Find where the given text appears and provide that cell's center as (X, Y) coordinate. 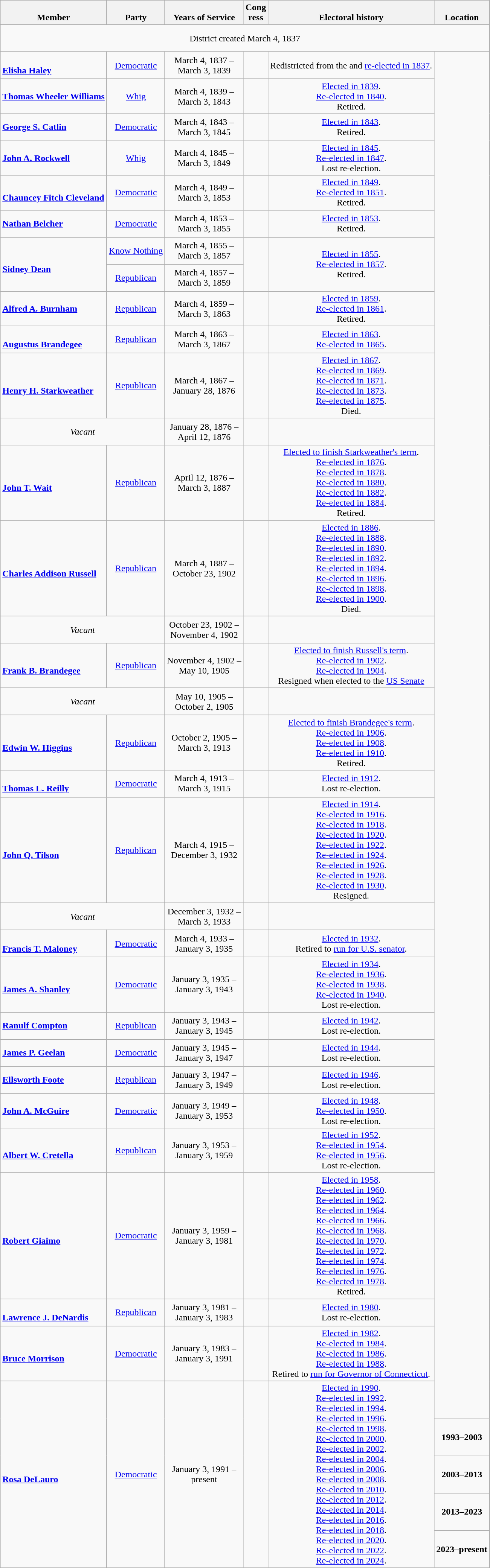
January 28, 1876 –April 12, 1876 (204, 432)
Elected in 1845.Re-elected in 1847.Lost re-election. (351, 158)
John T. Wait (53, 483)
Francis T. Maloney (53, 943)
January 3, 1959 –January 3, 1981 (204, 1236)
March 4, 1915 –December 3, 1932 (204, 850)
March 4, 1845 –March 3, 1849 (204, 158)
March 4, 1863 –March 3, 1867 (204, 339)
Elisha Haley (53, 65)
Elected in 1944.Lost re-election. (351, 1053)
Congress (256, 13)
March 4, 1933 –January 3, 1935 (204, 943)
January 3, 1983 –January 3, 1991 (204, 1354)
Chauncey Fitch Cleveland (53, 193)
Thomas L. Reilly (53, 783)
Elected in 1948.Re-elected in 1950.Lost re-election. (351, 1111)
Party (136, 13)
Thomas Wheeler Williams (53, 96)
Frank B. Brandegee (53, 665)
Elected in 1932.Retired to run for U.S. senator. (351, 943)
Elected in 1952.Re-elected in 1954.Re-elected in 1956.Lost re-election. (351, 1151)
January 3, 1935 –January 3, 1943 (204, 984)
Elected in 1843.Retired. (351, 127)
Alfred A. Burnham (53, 309)
District created March 4, 1837 (245, 38)
Henry H. Starkweather (53, 385)
Edwin W. Higgins (53, 742)
Lawrence J. DeNardis (53, 1312)
March 4, 1839 –March 3, 1843 (204, 96)
January 3, 1991 –present (204, 1474)
Elected in 1863.Re-elected in 1865. (351, 339)
Elected in 1853.Retired. (351, 224)
January 3, 1981 –January 3, 1983 (204, 1312)
Sidney Dean (53, 264)
November 4, 1902 –May 10, 1905 (204, 665)
Bruce Morrison (53, 1354)
Elected in 1859.Re-elected in 1861.Retired. (351, 309)
January 3, 1953 –January 3, 1959 (204, 1151)
Robert Giaimo (53, 1236)
Rosa DeLauro (53, 1474)
Elected to finish Starkweather's term.Re-elected in 1876.Re-elected in 1878.Re-elected in 1880.Re-elected in 1882.Re-elected in 1884.Retired. (351, 483)
Augustus Brandegee (53, 339)
Elected to finish Brandegee's term.Re-elected in 1906.Re-elected in 1908.Re-elected in 1910.Retired. (351, 742)
John Q. Tilson (53, 850)
January 3, 1945 –January 3, 1947 (204, 1053)
January 3, 1949 –January 3, 1953 (204, 1111)
James P. Geelan (53, 1053)
Elected in 1855.Re-elected in 1857.Retired. (351, 264)
John A. McGuire (53, 1111)
March 4, 1853 –March 3, 1855 (204, 224)
Elected in 1982.Re-elected in 1984.Re-elected in 1986.Re-elected in 1988.Retired to run for Governor of Connecticut. (351, 1354)
Years of Service (204, 13)
Elected in 1867.Re-elected in 1869.Re-elected in 1871.Re-elected in 1873.Re-elected in 1875.Died. (351, 385)
John A. Rockwell (53, 158)
March 4, 1843 –March 3, 1845 (204, 127)
Elected in 1946.Lost re-election. (351, 1080)
Elected in 1912.Lost re-election. (351, 783)
Member (53, 13)
Ranulf Compton (53, 1026)
2003–2013 (462, 1474)
October 2, 1905 –March 3, 1913 (204, 742)
2023–present (462, 1549)
December 3, 1932 –March 3, 1933 (204, 916)
George S. Catlin (53, 127)
October 23, 1902 –November 4, 1902 (204, 630)
April 12, 1876 –March 3, 1887 (204, 483)
January 3, 1943 –January 3, 1945 (204, 1026)
2013–2023 (462, 1512)
Charles Addison Russell (53, 568)
Ellsworth Foote (53, 1080)
Nathan Belcher (53, 224)
1993–2003 (462, 1437)
Location (462, 13)
May 10, 1905 –October 2, 1905 (204, 701)
Elected to finish Russell's term.Re-elected in 1902.Re-elected in 1904.Resigned when elected to the US Senate (351, 665)
January 3, 1947 –January 3, 1949 (204, 1080)
Know Nothing (136, 251)
Electoral history (351, 13)
March 4, 1913 –March 3, 1915 (204, 783)
March 4, 1855 –March 3, 1857 (204, 251)
Elected in 1839.Re-elected in 1840.Retired. (351, 96)
Elected in 1934.Re-elected in 1936.Re-elected in 1938.Re-elected in 1940.Lost re-election. (351, 984)
March 4, 1867 –January 28, 1876 (204, 385)
Albert W. Cretella (53, 1151)
James A. Shanley (53, 984)
March 4, 1849 –March 3, 1853 (204, 193)
March 4, 1857 –March 3, 1859 (204, 278)
Elected in 1942.Lost re-election. (351, 1026)
Redistricted from the and re-elected in 1837. (351, 65)
Elected in 1849.Re-elected in 1851.Retired. (351, 193)
Elected in 1980.Lost re-election. (351, 1312)
March 4, 1837 –March 3, 1839 (204, 65)
March 4, 1887 –October 23, 1902 (204, 568)
March 4, 1859 –March 3, 1863 (204, 309)
